Return (X, Y) of the center of cell containing provided text 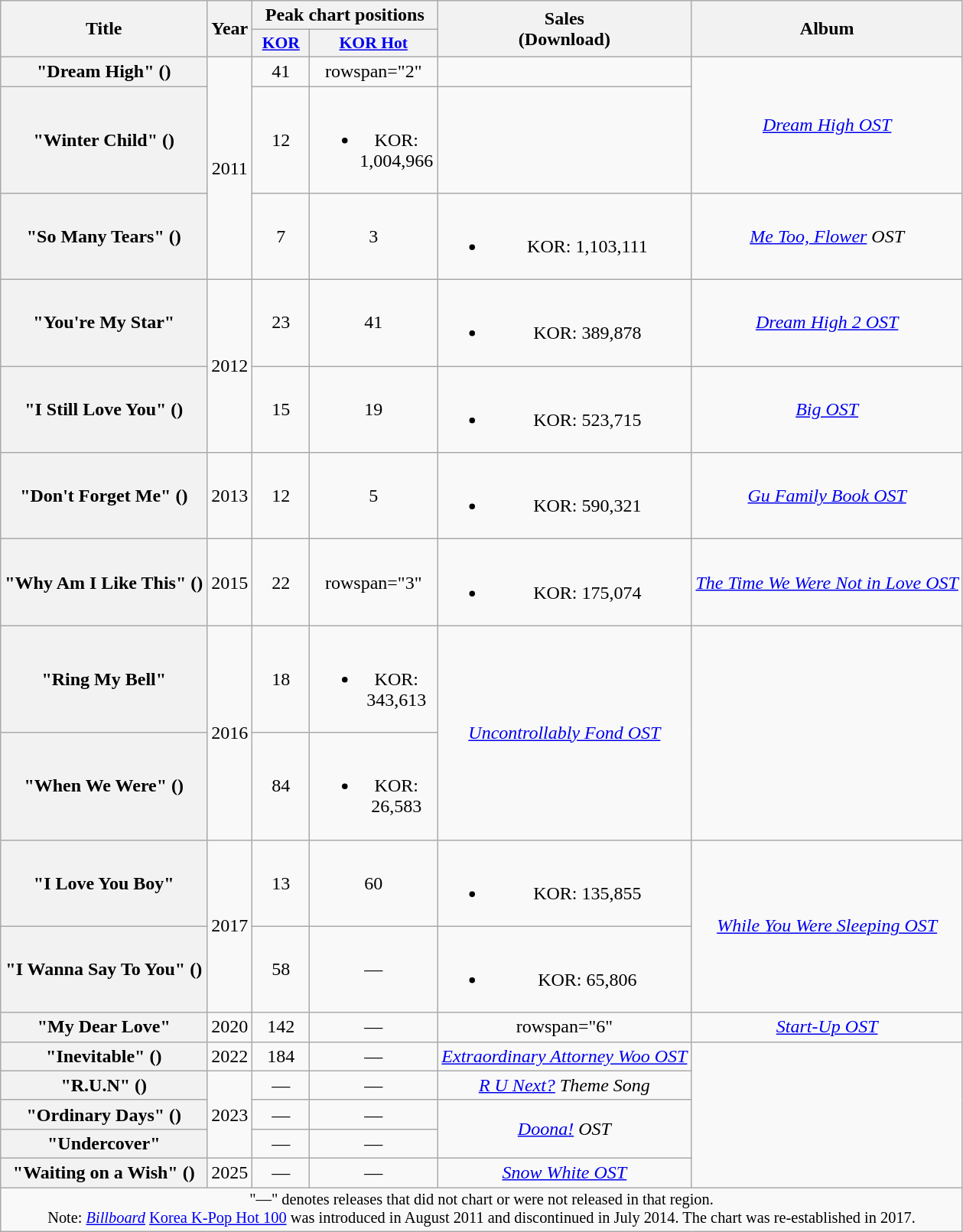
"Dream High" () (104, 71)
Me Too, Flower OST (827, 237)
"Why Am I Like This" () (104, 583)
Year (229, 29)
KOR: 523,715 (564, 410)
R U Next? Theme Song (564, 1085)
KOR Hot (373, 44)
rowspan="3" (373, 583)
84 (281, 786)
Dream High OST (827, 125)
"Ring My Bell" (104, 679)
2013 (229, 496)
While You Were Sleeping OST (827, 926)
2016 (229, 733)
"My Dear Love" (104, 1027)
Uncontrollably Fond OST (564, 733)
KOR: 65,806 (564, 970)
"I Love You Boy" (104, 883)
2022 (229, 1056)
"Winter Child" () (104, 139)
13 (281, 883)
22 (281, 583)
rowspan="2" (373, 71)
KOR: 135,855 (564, 883)
"Ordinary Days" () (104, 1114)
Extraordinary Attorney Woo OST (564, 1056)
2011 (229, 168)
Dream High 2 OST (827, 323)
Title (104, 29)
2020 (229, 1027)
2023 (229, 1114)
Gu Family Book OST (827, 496)
"You're My Star" (104, 323)
184 (281, 1056)
KOR: 590,321 (564, 496)
"I Still Love You" () (104, 410)
142 (281, 1027)
Peak chart positions (345, 15)
18 (281, 679)
"I Wanna Say To You" () (104, 970)
KOR: 1,103,111 (564, 237)
KOR: 389,878 (564, 323)
7 (281, 237)
"When We Were" () (104, 786)
23 (281, 323)
rowspan="6" (564, 1027)
Snow White OST (564, 1172)
"Undercover" (104, 1143)
2017 (229, 926)
KOR: 343,613 (373, 679)
5 (373, 496)
58 (281, 970)
Album (827, 29)
KOR: 26,583 (373, 786)
KOR: 1,004,966 (373, 139)
15 (281, 410)
60 (373, 883)
KOR: 175,074 (564, 583)
"Inevitable" () (104, 1056)
KOR (281, 44)
"R.U.N" () (104, 1085)
2015 (229, 583)
"So Many Tears" () (104, 237)
3 (373, 237)
The Time We Were Not in Love OST (827, 583)
"Waiting on a Wish" () (104, 1172)
19 (373, 410)
Sales(Download) (564, 29)
Big OST (827, 410)
2012 (229, 366)
Doona! OST (564, 1129)
Start-Up OST (827, 1027)
2025 (229, 1172)
"Don't Forget Me" () (104, 496)
